Find where the given text appears and provide that cell's center as (x, y) coordinate. 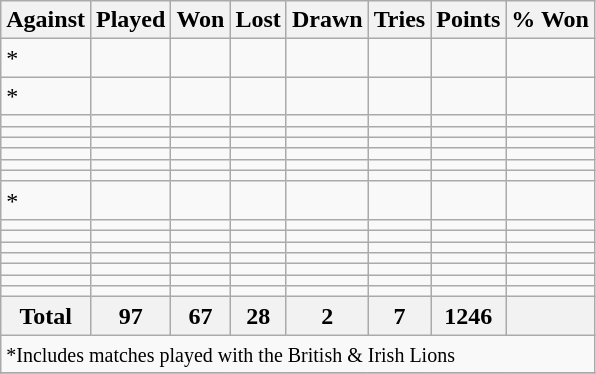
Played (130, 20)
*Includes matches played with the British & Irish Lions (298, 354)
2 (327, 316)
67 (200, 316)
Tries (400, 20)
1246 (468, 316)
Against (46, 20)
Won (200, 20)
Points (468, 20)
Drawn (327, 20)
Lost (258, 20)
7 (400, 316)
28 (258, 316)
Total (46, 316)
97 (130, 316)
% Won (550, 20)
